Search for the cell housing the specified text and yield its (X, Y) center coordinate. 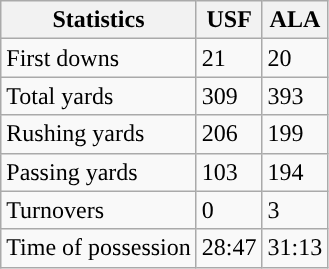
21 (229, 58)
393 (295, 96)
206 (229, 134)
Total yards (99, 96)
309 (229, 96)
103 (229, 172)
USF (229, 20)
Rushing yards (99, 134)
0 (229, 210)
199 (295, 134)
31:13 (295, 248)
28:47 (229, 248)
Passing yards (99, 172)
First downs (99, 58)
3 (295, 210)
20 (295, 58)
ALA (295, 20)
Turnovers (99, 210)
Statistics (99, 20)
194 (295, 172)
Time of possession (99, 248)
